Extract the [X, Y] coordinate from the center of the cell holding the provided text.  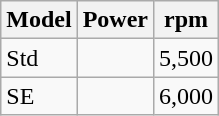
Model [39, 20]
6,000 [186, 96]
Std [39, 58]
5,500 [186, 58]
rpm [186, 20]
Power [115, 20]
SE [39, 96]
